From the cell containing the given text, extract its center point as [X, Y] coordinate. 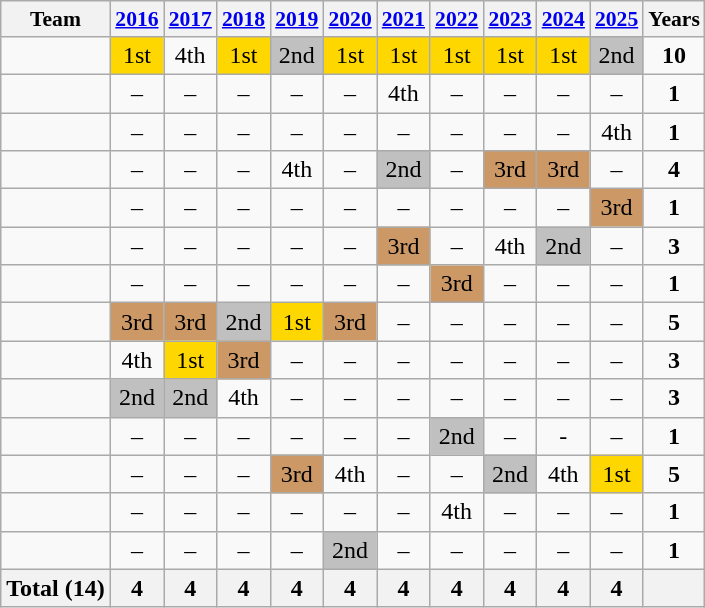
2016 [136, 19]
2020 [350, 19]
Years [674, 19]
2021 [404, 19]
2022 [456, 19]
2024 [564, 19]
2023 [510, 19]
2018 [244, 19]
2017 [190, 19]
Total (14) [56, 588]
2019 [296, 19]
2025 [616, 19]
- [564, 436]
Team [56, 19]
10 [674, 55]
